Return the [x, y] coordinate for the center point of the cell that contains the specified text.  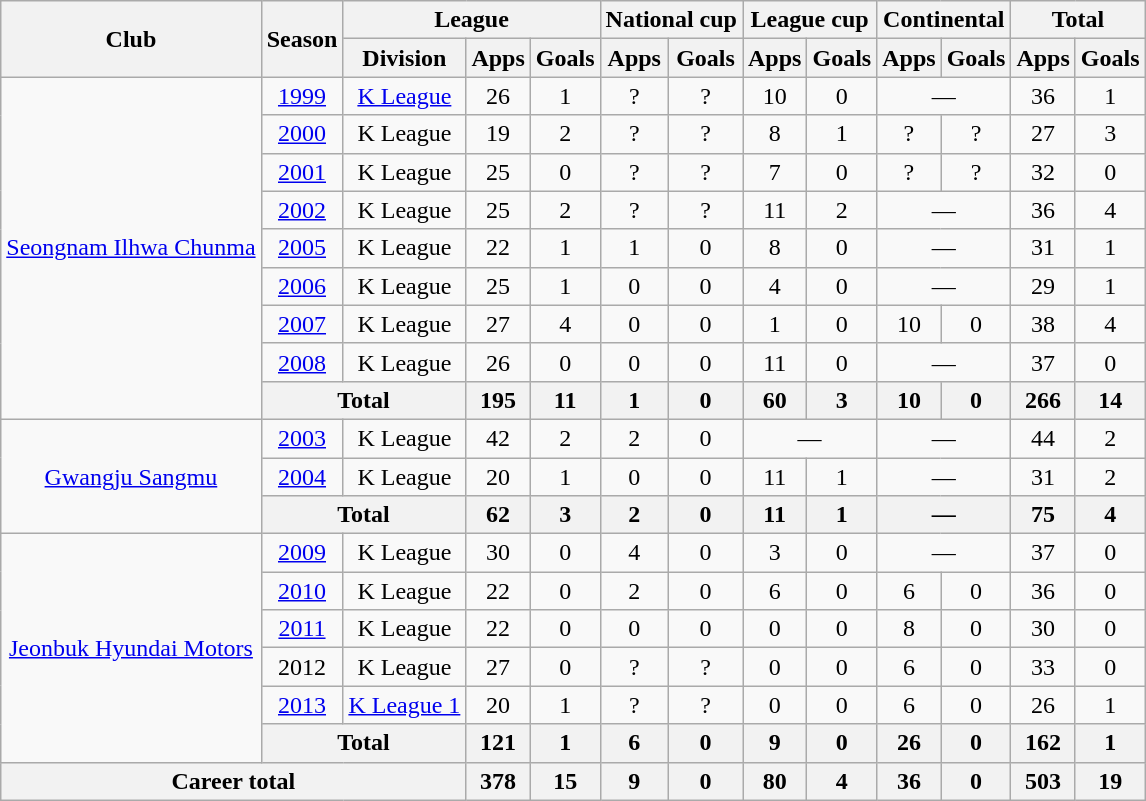
1999 [302, 96]
National cup [671, 20]
2004 [302, 477]
2007 [302, 324]
Gwangju Sangmu [131, 476]
38 [1043, 324]
2001 [302, 172]
14 [1110, 400]
Career total [234, 781]
32 [1043, 172]
266 [1043, 400]
33 [1043, 667]
29 [1043, 286]
2013 [302, 705]
2000 [302, 134]
44 [1043, 438]
Seongnam Ilhwa Chunma [131, 248]
Season [302, 39]
15 [565, 781]
Club [131, 39]
K League 1 [404, 705]
League cup [809, 20]
378 [498, 781]
2010 [302, 591]
195 [498, 400]
League [472, 20]
42 [498, 438]
2009 [302, 553]
Division [404, 58]
121 [498, 743]
75 [1043, 515]
2005 [302, 248]
503 [1043, 781]
2011 [302, 629]
2006 [302, 286]
7 [774, 172]
2003 [302, 438]
162 [1043, 743]
Continental [944, 20]
80 [774, 781]
2002 [302, 210]
60 [774, 400]
Jeonbuk Hyundai Motors [131, 648]
2008 [302, 362]
2012 [302, 667]
62 [498, 515]
